Output the (X, Y) coordinate of the center of the cell containing the given text.  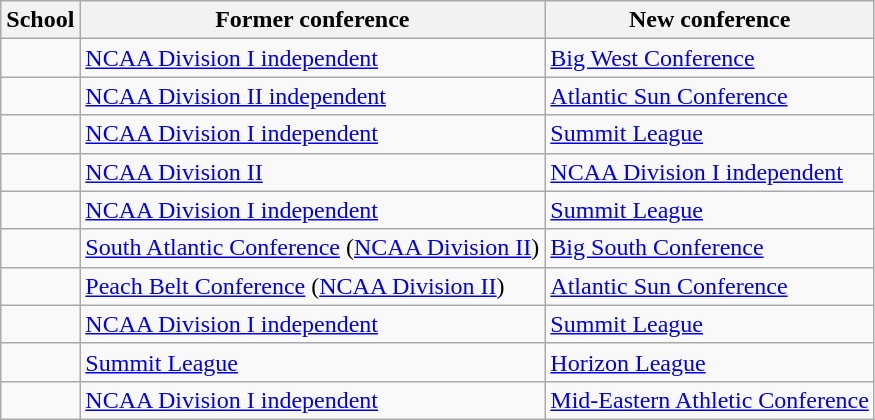
Peach Belt Conference (NCAA Division II) (312, 286)
School (40, 20)
Big West Conference (710, 58)
Mid-Eastern Athletic Conference (710, 400)
Horizon League (710, 362)
NCAA Division II (312, 172)
NCAA Division II independent (312, 96)
Big South Conference (710, 248)
New conference (710, 20)
South Atlantic Conference (NCAA Division II) (312, 248)
Former conference (312, 20)
